Capture the cell that displays the provided text and extract its (x, y) central coordinate. 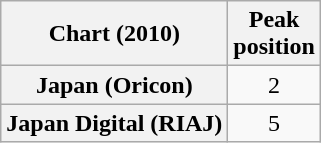
Japan (Oricon) (114, 85)
2 (274, 85)
Chart (2010) (114, 34)
Peakposition (274, 34)
Japan Digital (RIAJ) (114, 123)
5 (274, 123)
